Locate the cell with the specified text and output its [x, y] center coordinate. 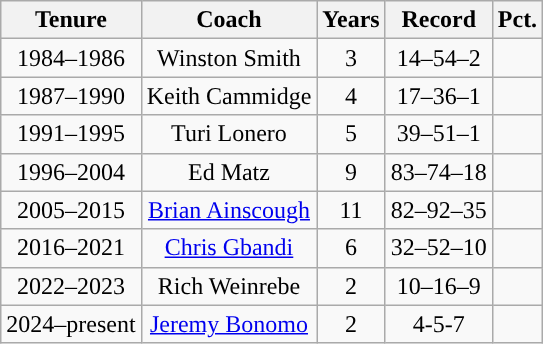
32–52–10 [438, 248]
4-5-7 [438, 324]
1987–1990 [71, 96]
3 [351, 58]
82–92–35 [438, 210]
10–16–9 [438, 286]
17–36–1 [438, 96]
Turi Lonero [229, 134]
11 [351, 210]
2016–2021 [71, 248]
2024–present [71, 324]
Record [438, 20]
Rich Weinrebe [229, 286]
1984–1986 [71, 58]
39–51–1 [438, 134]
Pct. [517, 20]
Tenure [71, 20]
Winston Smith [229, 58]
14–54–2 [438, 58]
5 [351, 134]
Brian Ainscough [229, 210]
6 [351, 248]
Ed Matz [229, 172]
9 [351, 172]
1991–1995 [71, 134]
Coach [229, 20]
2005–2015 [71, 210]
Keith Cammidge [229, 96]
2022–2023 [71, 286]
Jeremy Bonomo [229, 324]
Years [351, 20]
1996–2004 [71, 172]
Chris Gbandi [229, 248]
83–74–18 [438, 172]
4 [351, 96]
